For the text-containing cell, return its midpoint in [X, Y] coordinate format. 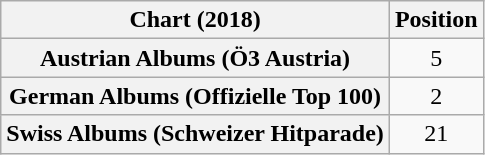
Position [436, 20]
German Albums (Offizielle Top 100) [196, 96]
Chart (2018) [196, 20]
5 [436, 58]
21 [436, 134]
Swiss Albums (Schweizer Hitparade) [196, 134]
2 [436, 96]
Austrian Albums (Ö3 Austria) [196, 58]
